Locate the cell with the specified text and output its (X, Y) center coordinate. 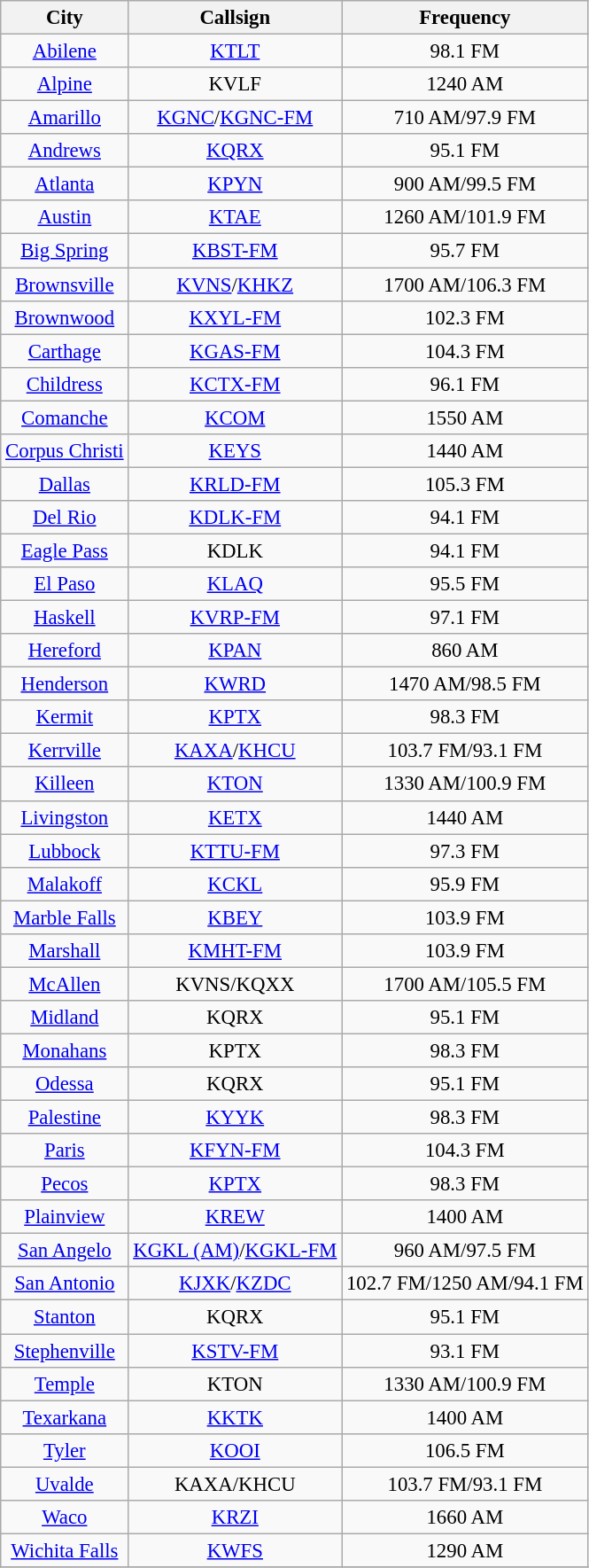
KCOM (236, 417)
97.3 FM (465, 851)
San Angelo (65, 1251)
Amarillo (65, 118)
Palestine (65, 1118)
KFYN-FM (236, 1151)
KLAQ (236, 584)
Brownsville (65, 285)
1660 AM (465, 1517)
Temple (65, 1384)
Corpus Christi (65, 451)
Hereford (65, 651)
710 AM/97.9 FM (465, 118)
Big Spring (65, 251)
KDLK-FM (236, 518)
102.3 FM (465, 317)
Haskell (65, 618)
95.5 FM (465, 584)
Eagle Pass (65, 550)
Texarkana (65, 1417)
Carthage (65, 351)
1700 AM/106.3 FM (465, 285)
Callsign (236, 18)
Midland (65, 1018)
93.1 FM (465, 1351)
KVNS/KQXX (236, 984)
Kermit (65, 717)
KWFS (236, 1550)
Frequency (465, 18)
KWRD (236, 684)
98.1 FM (465, 51)
105.3 FM (465, 484)
Stanton (65, 1317)
102.7 FM/1250 AM/94.1 FM (465, 1284)
Killeen (65, 784)
KKTK (236, 1417)
Kerrville (65, 751)
Paris (65, 1151)
KRZI (236, 1517)
Marshall (65, 951)
KCKL (236, 884)
860 AM (465, 651)
El Paso (65, 584)
95.9 FM (465, 884)
1290 AM (465, 1550)
Brownwood (65, 317)
960 AM/97.5 FM (465, 1251)
KGAS-FM (236, 351)
KVLF (236, 84)
KGKL (AM)/KGKL-FM (236, 1251)
KETX (236, 817)
1700 AM/105.5 FM (465, 984)
KPAN (236, 651)
1550 AM (465, 417)
Waco (65, 1517)
Wichita Falls (65, 1550)
Alpine (65, 84)
Del Rio (65, 518)
Tyler (65, 1450)
Dallas (65, 484)
KRLD-FM (236, 484)
KJXK/KZDC (236, 1284)
1240 AM (465, 84)
900 AM/99.5 FM (465, 184)
San Antonio (65, 1284)
Malakoff (65, 884)
106.5 FM (465, 1450)
KOOI (236, 1450)
KREW (236, 1217)
KGNC/KGNC-FM (236, 118)
Uvalde (65, 1484)
McAllen (65, 984)
Andrews (65, 151)
KEYS (236, 451)
96.1 FM (465, 384)
KTLT (236, 51)
KSTV-FM (236, 1351)
KPYN (236, 184)
Odessa (65, 1084)
KCTX-FM (236, 384)
KYYK (236, 1118)
Stephenville (65, 1351)
KXYL-FM (236, 317)
Atlanta (65, 184)
Marble Falls (65, 917)
Austin (65, 217)
Henderson (65, 684)
95.7 FM (465, 251)
KMHT-FM (236, 951)
Livingston (65, 817)
Monahans (65, 1050)
KBEY (236, 917)
Childress (65, 384)
Plainview (65, 1217)
Abilene (65, 51)
Lubbock (65, 851)
97.1 FM (465, 618)
KTAE (236, 217)
City (65, 18)
KTTU-FM (236, 851)
KBST-FM (236, 251)
KDLK (236, 550)
Pecos (65, 1184)
Comanche (65, 417)
KVRP-FM (236, 618)
KVNS/KHKZ (236, 285)
1260 AM/101.9 FM (465, 217)
1470 AM/98.5 FM (465, 684)
